Return (x, y) of the center of cell containing provided text 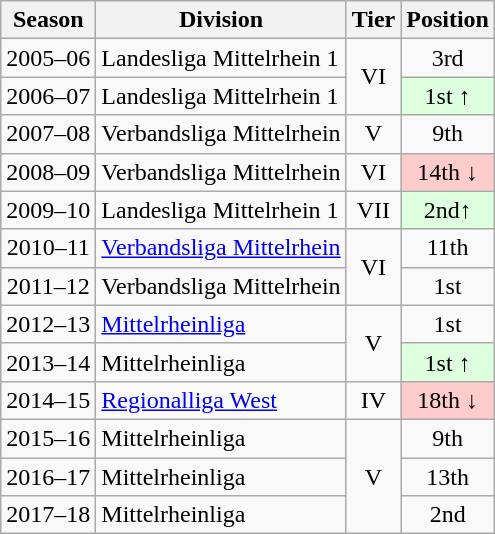
18th ↓ (448, 400)
13th (448, 477)
2008–09 (48, 172)
2006–07 (48, 96)
2nd↑ (448, 210)
2017–18 (48, 515)
2011–12 (48, 286)
2014–15 (48, 400)
Position (448, 20)
2010–11 (48, 248)
2015–16 (48, 438)
Tier (374, 20)
3rd (448, 58)
11th (448, 248)
2007–08 (48, 134)
Season (48, 20)
2016–17 (48, 477)
14th ↓ (448, 172)
IV (374, 400)
2012–13 (48, 324)
VII (374, 210)
2nd (448, 515)
Division (221, 20)
2009–10 (48, 210)
2013–14 (48, 362)
Regionalliga West (221, 400)
2005–06 (48, 58)
